Provide the (X, Y) coordinate of the cell's center where the given text is located.  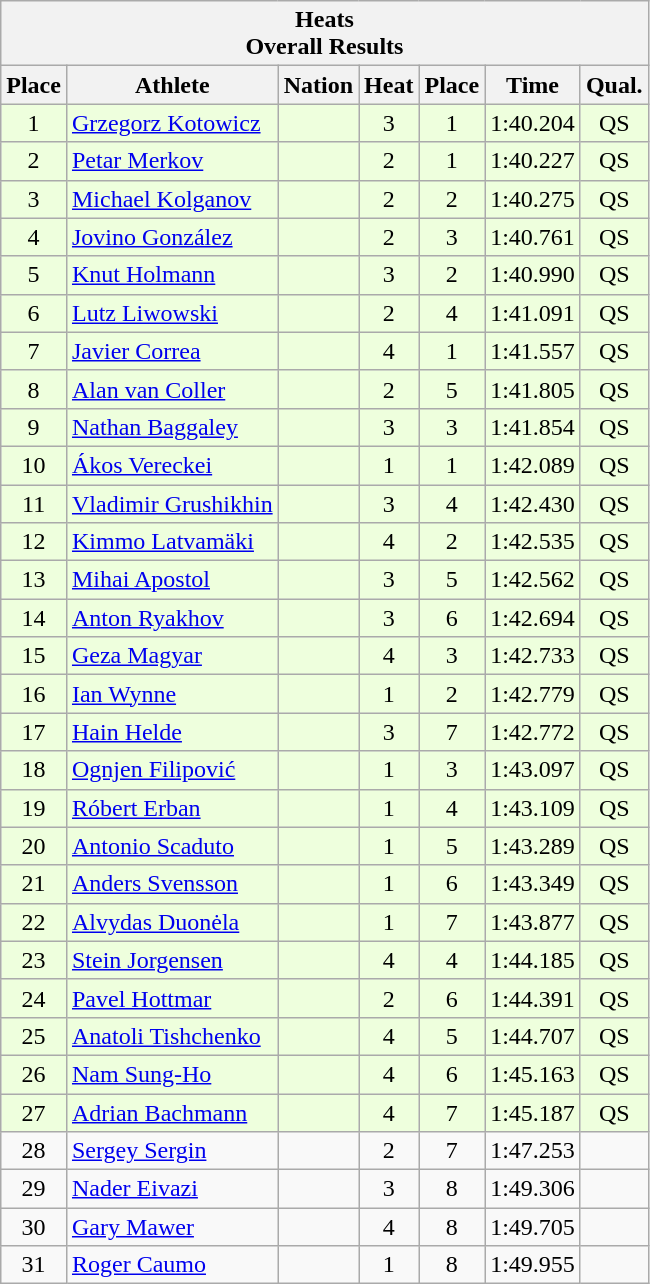
1:49.705 (533, 1227)
Javier Correa (172, 351)
1:42.779 (533, 694)
Ognjen Filipović (172, 770)
Petar Merkov (172, 161)
Heat (389, 85)
1:49.306 (533, 1189)
1:42.733 (533, 656)
Gary Mawer (172, 1227)
23 (34, 960)
Grzegorz Kotowicz (172, 123)
Róbert Erban (172, 808)
1:40.275 (533, 199)
Michael Kolganov (172, 199)
20 (34, 846)
1:43.097 (533, 770)
1:43.349 (533, 884)
24 (34, 998)
15 (34, 656)
Kimmo Latvamäki (172, 542)
Nam Sung-Ho (172, 1074)
1:41.805 (533, 389)
12 (34, 542)
30 (34, 1227)
Ákos Vereckei (172, 465)
1:42.694 (533, 618)
Anders Svensson (172, 884)
1:42.089 (533, 465)
1:41.854 (533, 427)
1:40.761 (533, 237)
1:42.535 (533, 542)
1:41.557 (533, 351)
1:40.204 (533, 123)
1:44.707 (533, 1036)
Heats Overall Results (324, 34)
1:40.990 (533, 275)
1:41.091 (533, 313)
16 (34, 694)
1:42.562 (533, 580)
11 (34, 503)
14 (34, 618)
1:45.163 (533, 1074)
1:47.253 (533, 1151)
Knut Holmann (172, 275)
10 (34, 465)
Roger Caumo (172, 1265)
Lutz Liwowski (172, 313)
1:42.430 (533, 503)
1:43.109 (533, 808)
1:44.391 (533, 998)
Time (533, 85)
1:49.955 (533, 1265)
18 (34, 770)
22 (34, 922)
Stein Jorgensen (172, 960)
31 (34, 1265)
Jovino González (172, 237)
21 (34, 884)
Mihai Apostol (172, 580)
Anatoli Tishchenko (172, 1036)
Ian Wynne (172, 694)
26 (34, 1074)
Qual. (614, 85)
28 (34, 1151)
1:42.772 (533, 732)
Anton Ryakhov (172, 618)
Alvydas Duonėla (172, 922)
25 (34, 1036)
Nation (318, 85)
29 (34, 1189)
Geza Magyar (172, 656)
Nathan Baggaley (172, 427)
Hain Helde (172, 732)
17 (34, 732)
Adrian Bachmann (172, 1113)
Nader Eivazi (172, 1189)
1:40.227 (533, 161)
Antonio Scaduto (172, 846)
27 (34, 1113)
1:44.185 (533, 960)
Alan van Coller (172, 389)
1:45.187 (533, 1113)
9 (34, 427)
Vladimir Grushikhin (172, 503)
Athlete (172, 85)
19 (34, 808)
Sergey Sergin (172, 1151)
13 (34, 580)
1:43.877 (533, 922)
1:43.289 (533, 846)
Pavel Hottmar (172, 998)
